Output the [x, y] coordinate of the center of the cell containing the given text.  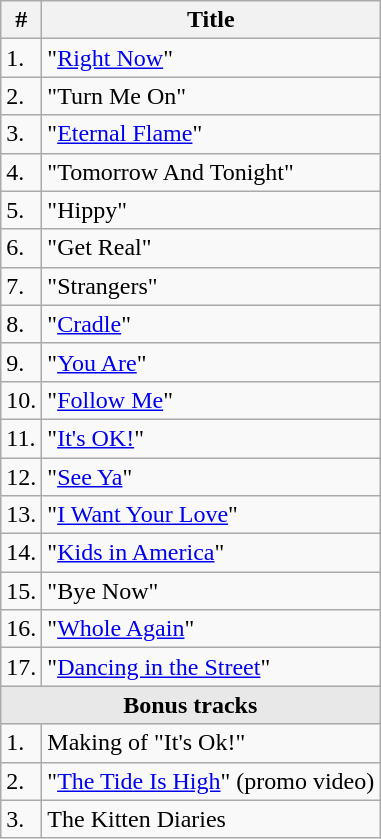
13. [22, 515]
"Strangers" [211, 286]
5. [22, 210]
9. [22, 362]
15. [22, 591]
Bonus tracks [190, 705]
"Tomorrow And Tonight" [211, 172]
"Right Now" [211, 58]
11. [22, 438]
10. [22, 400]
Making of "It's Ok!" [211, 743]
12. [22, 477]
Title [211, 20]
"Follow Me" [211, 400]
"Eternal Flame" [211, 134]
"It's OK!" [211, 438]
"You Are" [211, 362]
8. [22, 324]
14. [22, 553]
4. [22, 172]
"I Want Your Love" [211, 515]
"See Ya" [211, 477]
"Get Real" [211, 248]
17. [22, 667]
"Cradle" [211, 324]
"Hippy" [211, 210]
"Bye Now" [211, 591]
"The Tide Is High" (promo video) [211, 781]
16. [22, 629]
# [22, 20]
7. [22, 286]
The Kitten Diaries [211, 819]
"Kids in America" [211, 553]
"Dancing in the Street" [211, 667]
"Whole Again" [211, 629]
6. [22, 248]
"Turn Me On" [211, 96]
